Extract the [x, y] coordinate from the center of the cell holding the provided text.  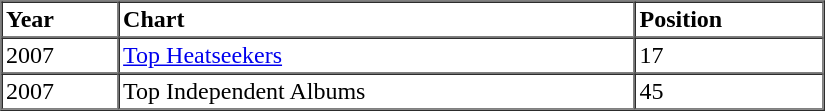
17 [729, 56]
Position [729, 20]
Chart [377, 20]
45 [729, 92]
Year [60, 20]
Top Independent Albums [377, 92]
Top Heatseekers [377, 56]
